Identify which cell holds the provided text, then report its [X, Y] central coordinate. 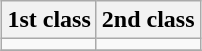
2nd class [148, 20]
1st class [49, 20]
